Return [x, y] of the center of cell containing provided text 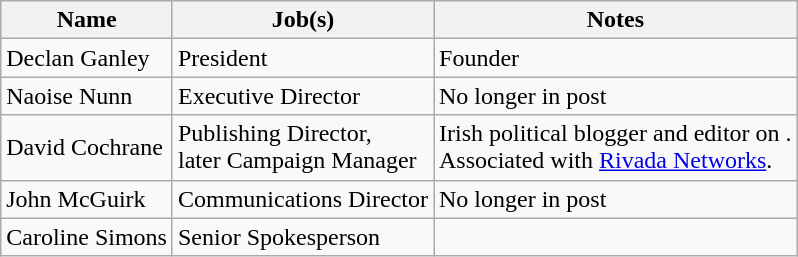
David Cochrane [87, 148]
Declan Ganley [87, 58]
Executive Director [302, 96]
Senior Spokesperson [302, 237]
Naoise Nunn [87, 96]
Name [87, 20]
Communications Director [302, 199]
Founder [616, 58]
Job(s) [302, 20]
Caroline Simons [87, 237]
President [302, 58]
John McGuirk [87, 199]
Notes [616, 20]
Publishing Director,later Campaign Manager [302, 148]
Irish political blogger and editor on .Associated with Rivada Networks. [616, 148]
